From the cell containing the given text, extract its center point as [x, y] coordinate. 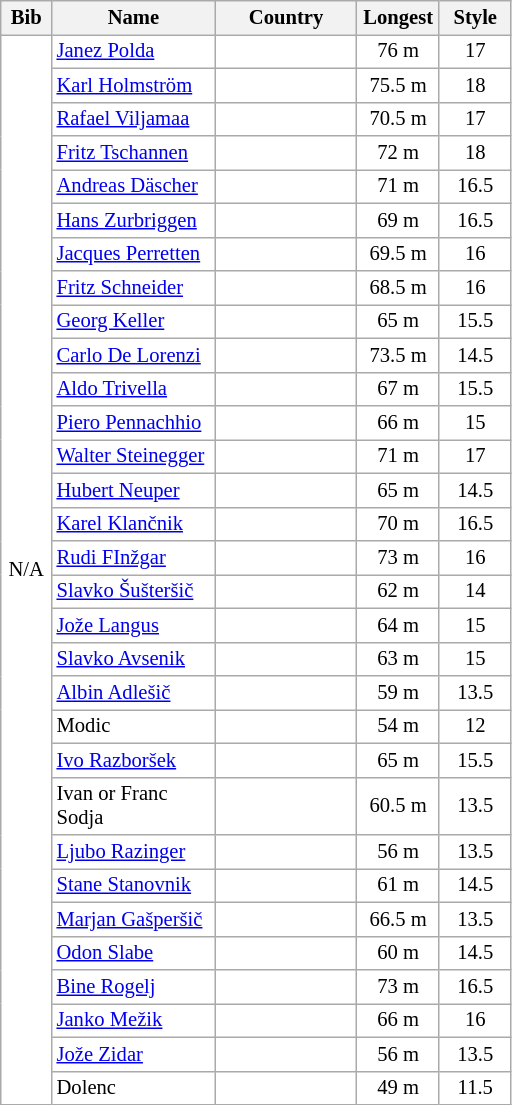
Karl Holmström [134, 85]
73.5 m [398, 355]
Slavko Avsenik [134, 659]
70 m [398, 524]
N/A [26, 569]
Jacques Perretten [134, 254]
Jože Langus [134, 625]
Stane Stanovnik [134, 885]
61 m [398, 885]
Fritz Tschannen [134, 153]
54 m [398, 726]
69 m [398, 220]
67 m [398, 389]
Ivan or Franc Sodja [134, 806]
Piero Pennachhio [134, 423]
66.5 m [398, 919]
Marjan Gašperšič [134, 919]
49 m [398, 1088]
68.5 m [398, 287]
Rafael Viljamaa [134, 119]
Walter Steinegger [134, 456]
Andreas Däscher [134, 186]
59 m [398, 693]
60.5 m [398, 806]
Aldo Trivella [134, 389]
Bine Rogelj [134, 987]
Jože Zidar [134, 1054]
Slavko Šušteršič [134, 591]
Ivo Razboršek [134, 760]
Name [134, 17]
63 m [398, 659]
60 m [398, 953]
62 m [398, 591]
Longest [398, 17]
Bib [26, 17]
Odon Slabe [134, 953]
Fritz Schneider [134, 287]
Country [286, 17]
64 m [398, 625]
70.5 m [398, 119]
Modic [134, 726]
Albin Adlešič [134, 693]
11.5 [475, 1088]
Carlo De Lorenzi [134, 355]
Georg Keller [134, 321]
14 [475, 591]
Dolenc [134, 1088]
Janez Polda [134, 51]
75.5 m [398, 85]
72 m [398, 153]
Style [475, 17]
Karel Klančnik [134, 524]
76 m [398, 51]
Hubert Neuper [134, 490]
Hans Zurbriggen [134, 220]
Rudi FInžgar [134, 557]
Janko Mežik [134, 1020]
Ljubo Razinger [134, 851]
12 [475, 726]
69.5 m [398, 254]
